Output the (X, Y) coordinate of the center of the cell containing the given text.  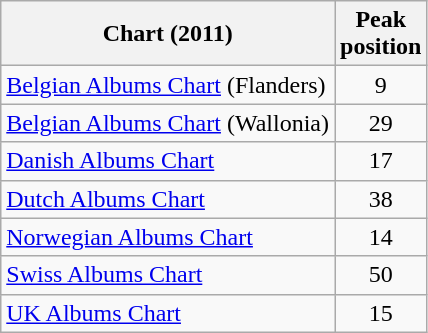
Belgian Albums Chart (Flanders) (168, 85)
Norwegian Albums Chart (168, 237)
9 (380, 85)
50 (380, 275)
UK Albums Chart (168, 313)
Swiss Albums Chart (168, 275)
Peakposition (380, 34)
Belgian Albums Chart (Wallonia) (168, 123)
Chart (2011) (168, 34)
29 (380, 123)
38 (380, 199)
14 (380, 237)
17 (380, 161)
15 (380, 313)
Danish Albums Chart (168, 161)
Dutch Albums Chart (168, 199)
